Pinpoint the cell where the given text exists, returning its (X, Y) midpoint coordinate. 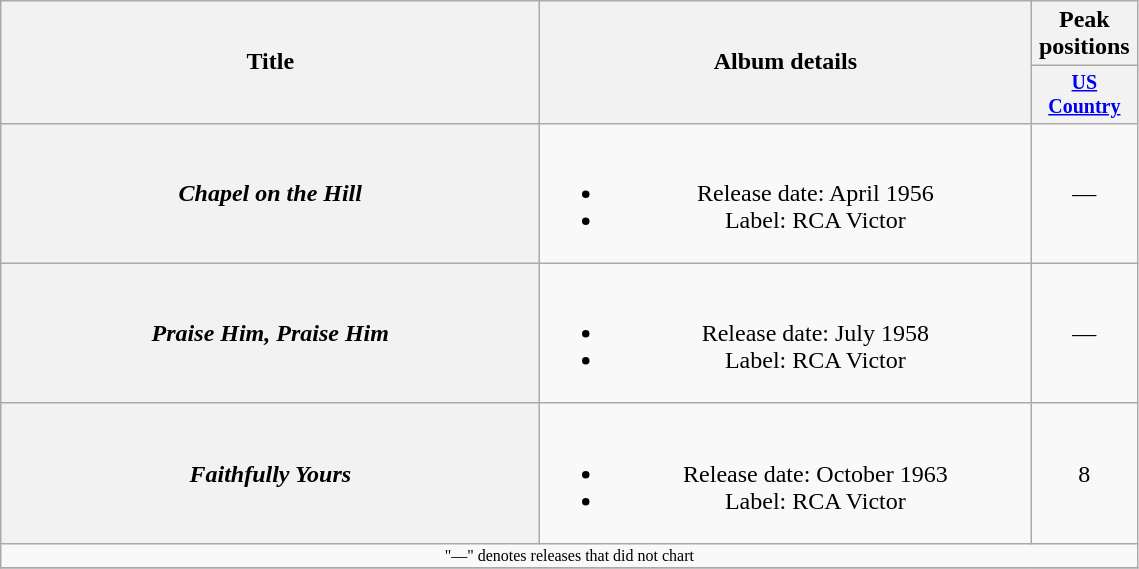
Peak positions (1084, 34)
Praise Him, Praise Him (270, 333)
Chapel on the Hill (270, 193)
Faithfully Yours (270, 473)
US Country (1084, 94)
Release date: April 1956Label: RCA Victor (786, 193)
8 (1084, 473)
Release date: October 1963Label: RCA Victor (786, 473)
Album details (786, 62)
Title (270, 62)
"—" denotes releases that did not chart (570, 555)
Release date: July 1958Label: RCA Victor (786, 333)
